Return [x, y] of the center of cell containing provided text 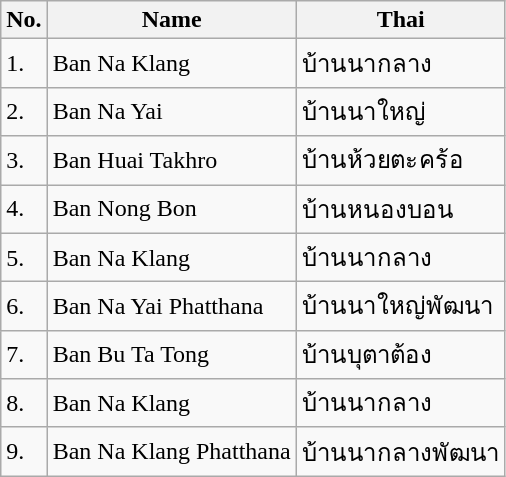
5. [24, 258]
Ban Na Klang Phatthana [172, 452]
Thai [400, 20]
บ้านห้วยตะคร้อ [400, 160]
6. [24, 306]
บ้านนาใหญ่พัฒนา [400, 306]
บ้านบุตาต้อง [400, 354]
Name [172, 20]
บ้านหนองบอน [400, 208]
No. [24, 20]
7. [24, 354]
2. [24, 112]
Ban Bu Ta Tong [172, 354]
Ban Nong Bon [172, 208]
บ้านนากลางพัฒนา [400, 452]
บ้านนาใหญ่ [400, 112]
3. [24, 160]
1. [24, 64]
8. [24, 404]
Ban Na Yai [172, 112]
Ban Na Yai Phatthana [172, 306]
Ban Huai Takhro [172, 160]
4. [24, 208]
9. [24, 452]
